Detect which cell encompasses the target text, then output its [x, y] center coordinate. 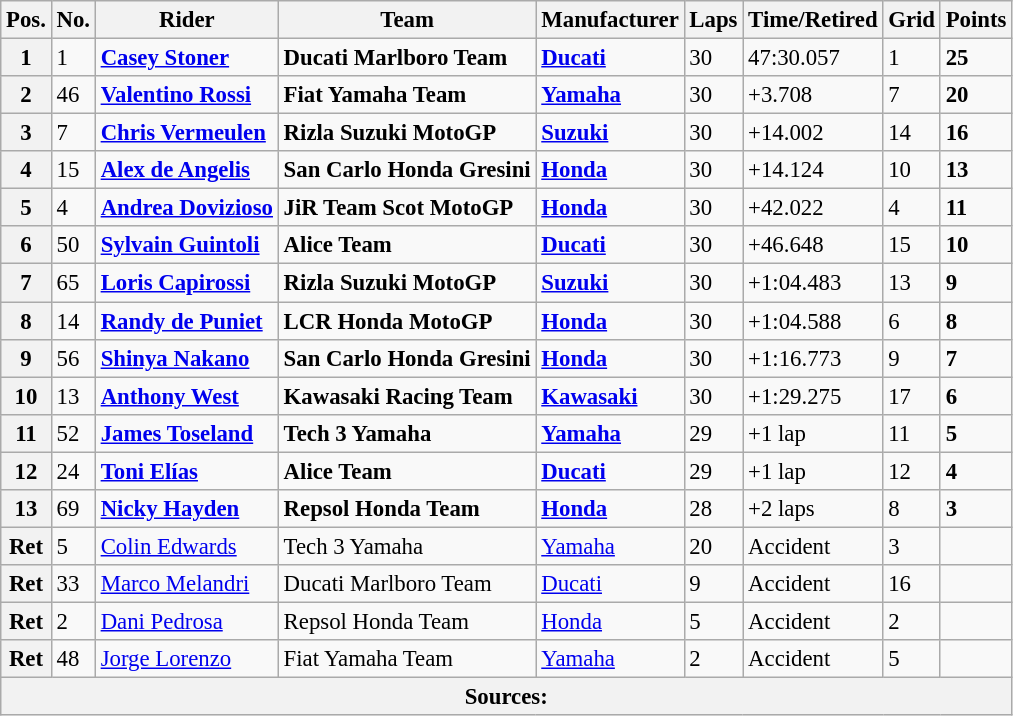
Laps [714, 20]
Kawasaki [610, 396]
+1:04.483 [813, 283]
17 [912, 396]
Time/Retired [813, 20]
Toni Elías [186, 471]
Randy de Puniet [186, 321]
Points [976, 20]
Grid [912, 20]
47:30.057 [813, 58]
+46.648 [813, 245]
+14.124 [813, 170]
Valentino Rossi [186, 95]
+1:29.275 [813, 396]
+3.708 [813, 95]
48 [73, 659]
Sylvain Guintoli [186, 245]
Loris Capirossi [186, 283]
No. [73, 20]
28 [714, 509]
Casey Stoner [186, 58]
Chris Vermeulen [186, 133]
Team [407, 20]
Andrea Dovizioso [186, 208]
+2 laps [813, 509]
Kawasaki Racing Team [407, 396]
Pos. [26, 20]
50 [73, 245]
46 [73, 95]
65 [73, 283]
Marco Melandri [186, 584]
Alex de Angelis [186, 170]
LCR Honda MotoGP [407, 321]
Colin Edwards [186, 546]
Rider [186, 20]
+1:16.773 [813, 358]
69 [73, 509]
JiR Team Scot MotoGP [407, 208]
Shinya Nakano [186, 358]
52 [73, 433]
Anthony West [186, 396]
James Toseland [186, 433]
Jorge Lorenzo [186, 659]
Nicky Hayden [186, 509]
Manufacturer [610, 20]
Sources: [506, 697]
Dani Pedrosa [186, 621]
24 [73, 471]
+1:04.588 [813, 321]
33 [73, 584]
+14.002 [813, 133]
56 [73, 358]
+42.022 [813, 208]
25 [976, 58]
